Pinpoint the cell where the given text exists, returning its (x, y) midpoint coordinate. 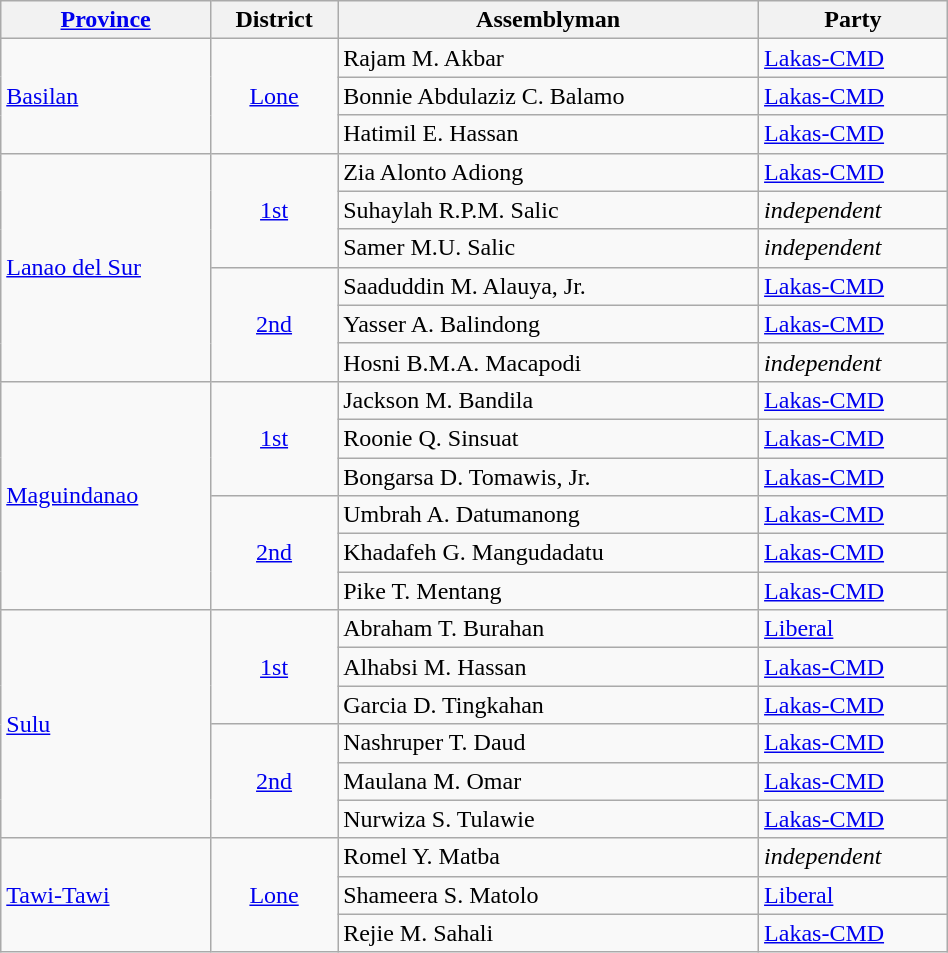
Province (106, 20)
Khadafeh G. Mangudadatu (548, 553)
Pike T. Mentang (548, 591)
Party (854, 20)
Romel Y. Matba (548, 857)
Saaduddin M. Alauya, Jr. (548, 286)
Sulu (106, 724)
Samer M.U. Salic (548, 248)
Shameera S. Matolo (548, 895)
Suhaylah R.P.M. Salic (548, 210)
Alhabsi M. Hassan (548, 667)
Assemblyman (548, 20)
Bonnie Abdulaziz C. Balamo (548, 96)
Roonie Q. Sinsuat (548, 438)
Basilan (106, 96)
Lanao del Sur (106, 267)
Rajam M. Akbar (548, 58)
Nashruper T. Daud (548, 743)
District (274, 20)
Hosni B.M.A. Macapodi (548, 362)
Hatimil E. Hassan (548, 134)
Bongarsa D. Tomawis, Jr. (548, 477)
Jackson M. Bandila (548, 400)
Tawi-Tawi (106, 895)
Nurwiza S. Tulawie (548, 819)
Garcia D. Tingkahan (548, 705)
Zia Alonto Adiong (548, 172)
Umbrah A. Datumanong (548, 515)
Rejie M. Sahali (548, 933)
Yasser A. Balindong (548, 324)
Maguindanao (106, 495)
Maulana M. Omar (548, 781)
Abraham T. Burahan (548, 629)
